Locate the cell with the specified text and output its (x, y) center coordinate. 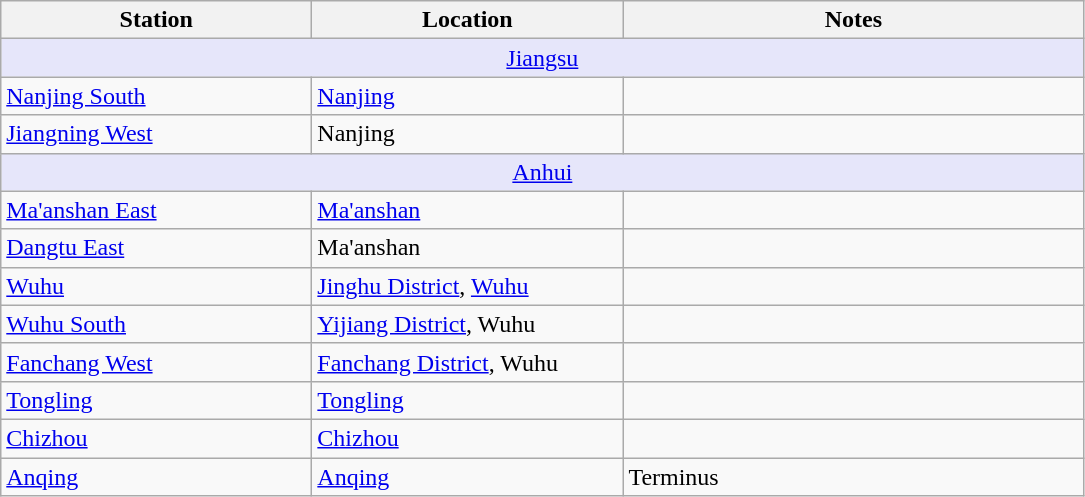
Nanjing South (156, 96)
Location (468, 20)
Anhui (542, 172)
Notes (854, 20)
Station (156, 20)
Wuhu (156, 286)
Fanchang District, Wuhu (468, 362)
Ma'anshan East (156, 210)
Wuhu South (156, 324)
Fanchang West (156, 362)
Terminus (854, 477)
Jinghu District, Wuhu (468, 286)
Dangtu East (156, 248)
Jiangsu (542, 58)
Jiangning West (156, 134)
Yijiang District, Wuhu (468, 324)
